Return (X, Y) of the center of cell containing provided text 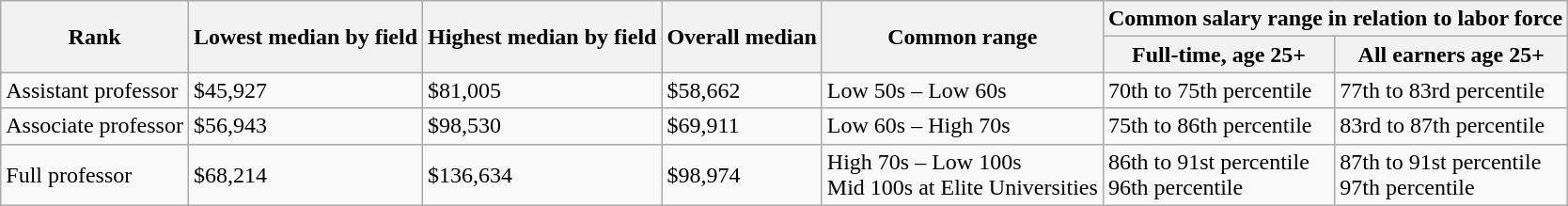
$69,911 (742, 126)
High 70s – Low 100sMid 100s at Elite Universities (963, 175)
Low 50s – Low 60s (963, 90)
Associate professor (95, 126)
Overall median (742, 37)
All earners age 25+ (1451, 55)
Common range (963, 37)
$98,974 (742, 175)
Assistant professor (95, 90)
$45,927 (305, 90)
Low 60s – High 70s (963, 126)
$58,662 (742, 90)
70th to 75th percentile (1218, 90)
$98,530 (542, 126)
Common salary range in relation to labor force (1335, 19)
Full professor (95, 175)
77th to 83rd percentile (1451, 90)
$81,005 (542, 90)
$56,943 (305, 126)
$68,214 (305, 175)
Full-time, age 25+ (1218, 55)
75th to 86th percentile (1218, 126)
87th to 91st percentile97th percentile (1451, 175)
$136,634 (542, 175)
Lowest median by field (305, 37)
Rank (95, 37)
83rd to 87th percentile (1451, 126)
Highest median by field (542, 37)
86th to 91st percentile96th percentile (1218, 175)
